Capture the cell that displays the provided text and extract its (x, y) central coordinate. 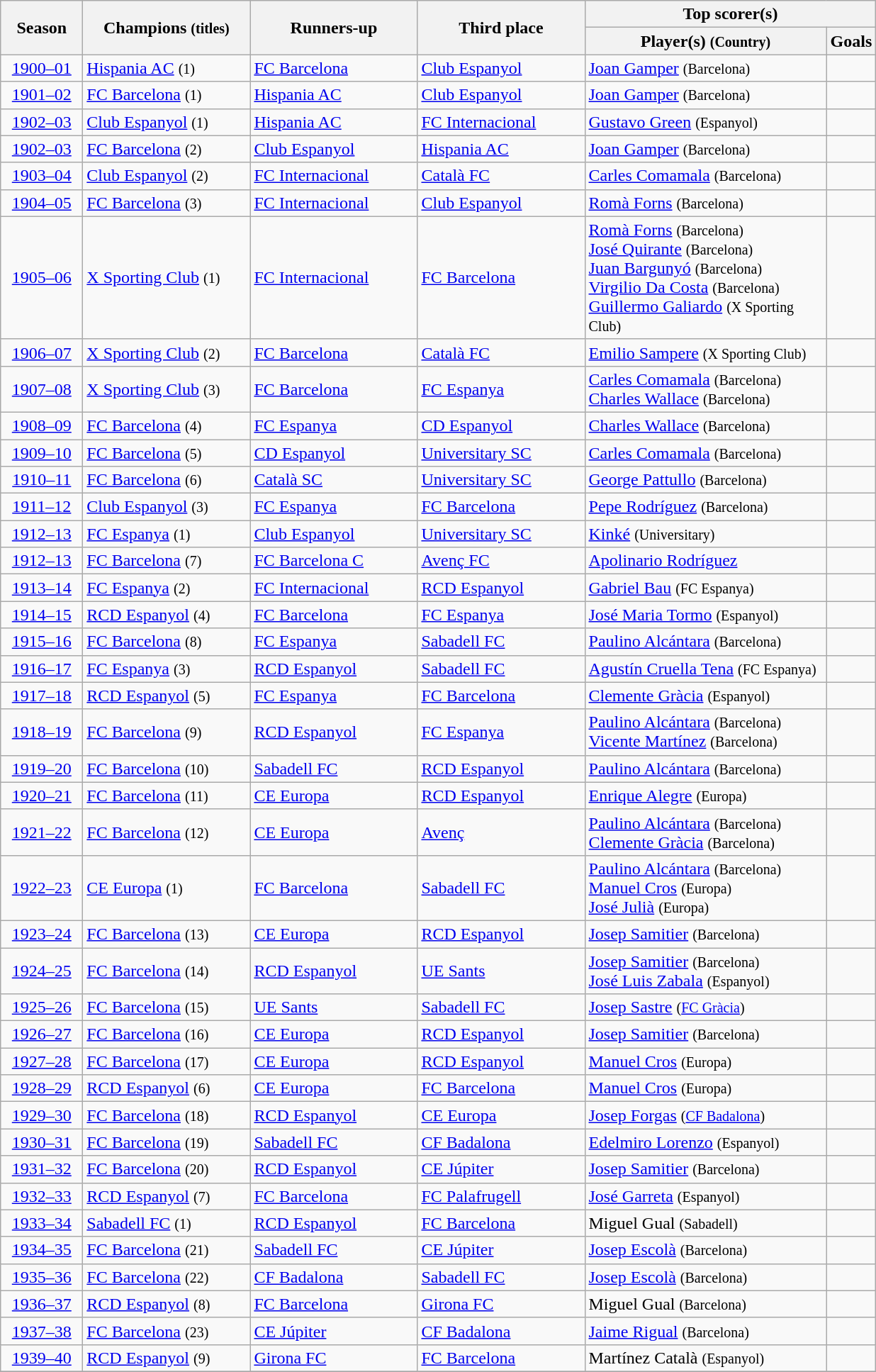
FC Barcelona (9) (167, 732)
FC Barcelona (13) (167, 934)
FC Barcelona (22) (167, 1277)
Top scorer(s) (730, 14)
1903–04 (42, 176)
1935–36 (42, 1277)
Jaime Rigual (Barcelona) (706, 1331)
FC Barcelona (4) (167, 425)
1906–07 (42, 352)
FC Barcelona (23) (167, 1331)
FC Barcelona (10) (167, 769)
Kinké (Universitary) (706, 534)
FC Barcelona (19) (167, 1142)
Clemente Gràcia (Espanyol) (706, 696)
Miguel Gual (Barcelona) (706, 1304)
1909–10 (42, 453)
José Maria Tormo (Espanyol) (706, 615)
Martínez Català (Espanyol) (706, 1358)
1932–33 (42, 1196)
Club Espanyol (3) (167, 507)
RCD Espanyol (4) (167, 615)
1905–06 (42, 278)
Paulino Alcántara (Barcelona)Vicente Martínez (Barcelona) (706, 732)
Player(s) (Country) (706, 41)
1907–08 (42, 389)
1915–16 (42, 642)
FC Espanya (1) (167, 534)
FC Barcelona (1) (167, 95)
Carles Comamala (Barcelona)Charles Wallace (Barcelona) (706, 389)
FC Barcelona (18) (167, 1115)
FC Barcelona (8) (167, 642)
Club Espanyol (1) (167, 122)
1900–01 (42, 68)
Gabriel Bau (FC Espanya) (706, 588)
FC Barcelona (20) (167, 1169)
FC Barcelona (21) (167, 1250)
Hispania AC (1) (167, 68)
Avenç FC (501, 561)
Pepe Rodríguez (Barcelona) (706, 507)
RCD Espanyol (8) (167, 1304)
RCD Espanyol (7) (167, 1196)
Enrique Alegre (Europa) (706, 796)
Champions (titles) (167, 28)
Miguel Gual (Sabadell) (706, 1223)
Josep Sastre (FC Gràcia) (706, 1008)
Paulino Alcántara (Barcelona)Manuel Cros (Europa)José Julià (Europa) (706, 888)
Runners-up (334, 28)
Romà Forns (Barcelona) (706, 203)
Apolinario Rodríguez (706, 561)
FC Barcelona (6) (167, 480)
1919–20 (42, 769)
1916–17 (42, 669)
FC Barcelona (5) (167, 453)
1930–31 (42, 1142)
Sabadell FC (1) (167, 1223)
FC Barcelona (2) (167, 149)
1913–14 (42, 588)
RCD Espanyol (9) (167, 1358)
José Garreta (Espanyol) (706, 1196)
FC Barcelona C (334, 561)
1928–29 (42, 1088)
RCD Espanyol (6) (167, 1088)
Romà Forns (Barcelona)José Quirante (Barcelona)Juan Bargunyó (Barcelona)Virgilio Da Costa (Barcelona)Guillermo Galiardo (X Sporting Club) (706, 278)
1933–34 (42, 1223)
1931–32 (42, 1169)
1939–40 (42, 1358)
X Sporting Club (2) (167, 352)
1937–38 (42, 1331)
Third place (501, 28)
1901–02 (42, 95)
X Sporting Club (1) (167, 278)
Season (42, 28)
1921–22 (42, 832)
Paulino Alcántara (Barcelona)Clemente Gràcia (Barcelona) (706, 832)
1927–28 (42, 1061)
FC Barcelona (15) (167, 1008)
Club Espanyol (2) (167, 176)
RCD Espanyol (5) (167, 696)
FC Barcelona (17) (167, 1061)
1934–35 (42, 1250)
1924–25 (42, 970)
1922–23 (42, 888)
1920–21 (42, 796)
FC Barcelona (14) (167, 970)
FC Espanya (3) (167, 669)
X Sporting Club (3) (167, 389)
Emilio Sampere (X Sporting Club) (706, 352)
Josep Forgas (CF Badalona) (706, 1115)
Goals (851, 41)
FC Espanya (2) (167, 588)
FC Barcelona (3) (167, 203)
1926–27 (42, 1034)
Edelmiro Lorenzo (Espanyol) (706, 1142)
1936–37 (42, 1304)
1910–11 (42, 480)
Català SC (334, 480)
FC Barcelona (16) (167, 1034)
1914–15 (42, 615)
George Pattullo (Barcelona) (706, 480)
FC Palafrugell (501, 1196)
Avenç (501, 832)
FC Barcelona (11) (167, 796)
1917–18 (42, 696)
1908–09 (42, 425)
Agustín Cruella Tena (FC Espanya) (706, 669)
1918–19 (42, 732)
1911–12 (42, 507)
Charles Wallace (Barcelona) (706, 425)
FC Barcelona (12) (167, 832)
1929–30 (42, 1115)
1923–24 (42, 934)
1925–26 (42, 1008)
1904–05 (42, 203)
Josep Samitier (Barcelona)José Luis Zabala (Espanyol) (706, 970)
CE Europa (1) (167, 888)
FC Barcelona (7) (167, 561)
Gustavo Green (Espanyol) (706, 122)
